Extract the (x, y) coordinate from the center of the cell holding the provided text.  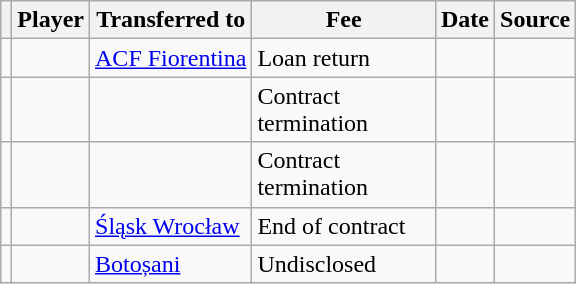
Botoșani (171, 264)
Date (464, 20)
Transferred to (171, 20)
Fee (344, 20)
Source (536, 20)
ACF Fiorentina (171, 58)
Undisclosed (344, 264)
Śląsk Wrocław (171, 226)
Loan return (344, 58)
End of contract (344, 226)
Player (51, 20)
